Detect which cell encompasses the target text, then output its (X, Y) center coordinate. 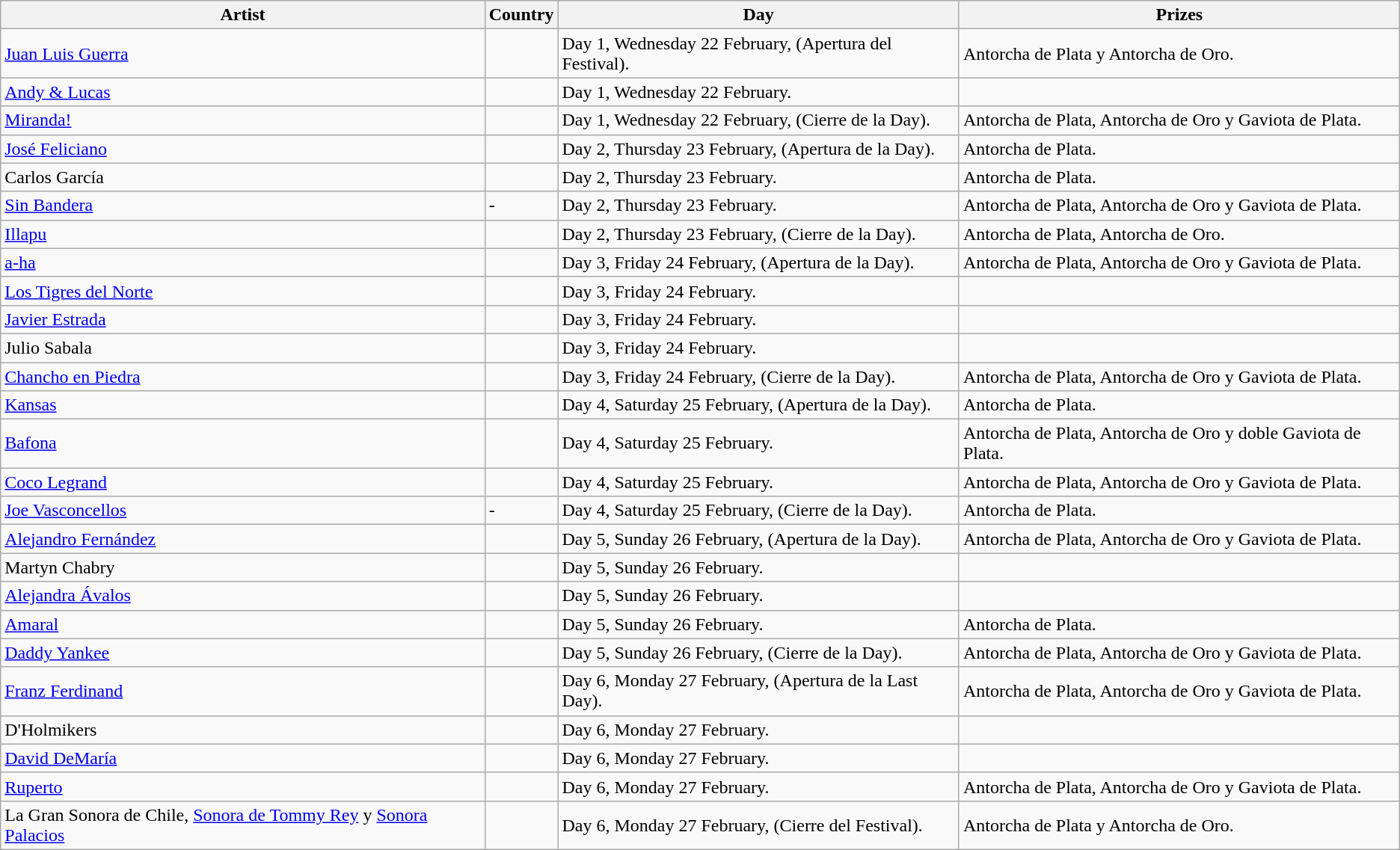
Alejandro Fernández (242, 539)
Bafona (242, 444)
Day 2, Thursday 23 February, (Cierre de la Day). (758, 234)
Coco Legrand (242, 482)
Carlos García (242, 177)
Day 3, Friday 24 February, (Apertura de la Day). (758, 262)
Artist (242, 15)
Day 2, Thursday 23 February, (Apertura de la Day). (758, 149)
Antorcha de Plata, Antorcha de Oro. (1179, 234)
Juan Luis Guerra (242, 54)
Day 1, Wednesday 22 February, (Cierre de la Day). (758, 120)
José Feliciano (242, 149)
Day 4, Saturday 25 February, (Cierre de la Day). (758, 511)
Amaral (242, 624)
Daddy Yankee (242, 653)
Franz Ferdinand (242, 691)
D'Holmikers (242, 730)
Day 6, Monday 27 February, (Cierre del Festival). (758, 825)
David DeMaría (242, 758)
Day 5, Sunday 26 February, (Cierre de la Day). (758, 653)
Kansas (242, 405)
Day 1, Wednesday 22 February, (Apertura del Festival). (758, 54)
Los Tigres del Norte (242, 291)
Sin Bandera (242, 206)
Julio Sabala (242, 348)
a-ha (242, 262)
Day 6, Monday 27 February, (Apertura de la Last Day). (758, 691)
Day (758, 15)
Antorcha de Plata, Antorcha de Oro y doble Gaviota de Plata. (1179, 444)
Illapu (242, 234)
Day 1, Wednesday 22 February. (758, 92)
Martyn Chabry (242, 567)
Andy & Lucas (242, 92)
Day 3, Friday 24 February, (Cierre de la Day). (758, 376)
Country (521, 15)
Day 4, Saturday 25 February, (Apertura de la Day). (758, 405)
Javier Estrada (242, 319)
Alejandra Ávalos (242, 596)
Chancho en Piedra (242, 376)
Miranda! (242, 120)
Ruperto (242, 786)
La Gran Sonora de Chile, Sonora de Tommy Rey y Sonora Palacios (242, 825)
Day 5, Sunday 26 February, (Apertura de la Day). (758, 539)
Joe Vasconcellos (242, 511)
Prizes (1179, 15)
